Search for the cell housing the specified text and yield its [x, y] center coordinate. 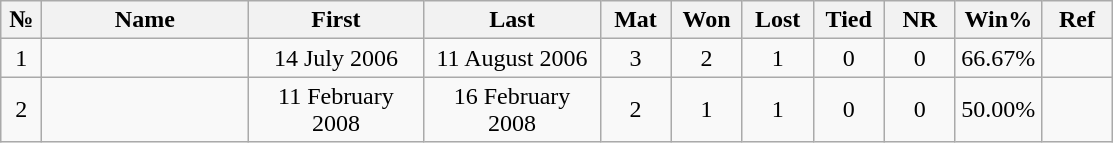
3 [636, 58]
11 February 2008 [336, 110]
Won [706, 20]
14 July 2006 [336, 58]
Mat [636, 20]
№ [22, 20]
Lost [778, 20]
First [336, 20]
Win% [998, 20]
11 August 2006 [512, 58]
NR [920, 20]
Last [512, 20]
Name [145, 20]
16 February 2008 [512, 110]
Ref [1076, 20]
Tied [848, 20]
66.67% [998, 58]
50.00% [998, 110]
